Output the [X, Y] coordinate of the center of the cell containing the given text.  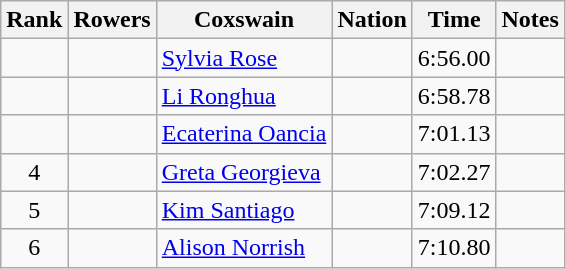
4 [34, 172]
Rowers [112, 20]
Nation [372, 20]
Li Ronghua [244, 96]
Rank [34, 20]
Time [454, 20]
Ecaterina Oancia [244, 134]
7:09.12 [454, 210]
5 [34, 210]
Alison Norrish [244, 248]
Kim Santiago [244, 210]
7:02.27 [454, 172]
6:56.00 [454, 58]
Notes [530, 20]
6 [34, 248]
7:01.13 [454, 134]
Sylvia Rose [244, 58]
6:58.78 [454, 96]
Greta Georgieva [244, 172]
7:10.80 [454, 248]
Coxswain [244, 20]
